Return [X, Y] of the center of cell containing provided text 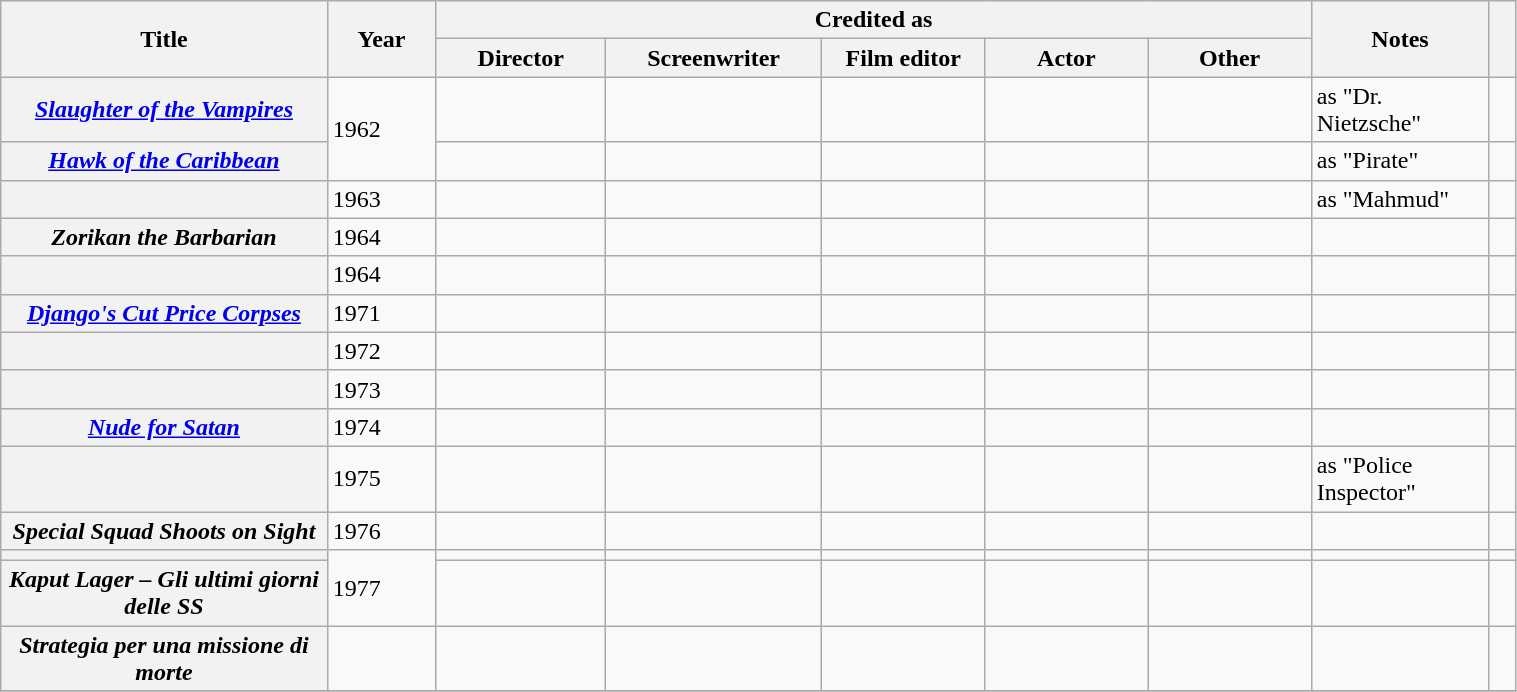
Zorikan the Barbarian [164, 237]
Credited as [874, 20]
1972 [382, 351]
Hawk of the Caribbean [164, 161]
1971 [382, 313]
as "Dr. Nietzsche" [1400, 110]
Title [164, 39]
1974 [382, 427]
Strategia per una missione di morte [164, 658]
Nude for Satan [164, 427]
1976 [382, 531]
Other [1230, 58]
Django's Cut Price Corpses [164, 313]
Film editor [904, 58]
Kaput Lager – Gli ultimi giorni delle SS [164, 594]
as "Mahmud" [1400, 199]
as "Police Inspector" [1400, 478]
Year [382, 39]
1963 [382, 199]
Actor [1066, 58]
1973 [382, 389]
Screenwriter [713, 58]
Slaughter of the Vampires [164, 110]
as "Pirate" [1400, 161]
1975 [382, 478]
Special Squad Shoots on Sight [164, 531]
Director [521, 58]
1977 [382, 588]
Notes [1400, 39]
1962 [382, 128]
